Locate the cell with the specified text and output its [X, Y] center coordinate. 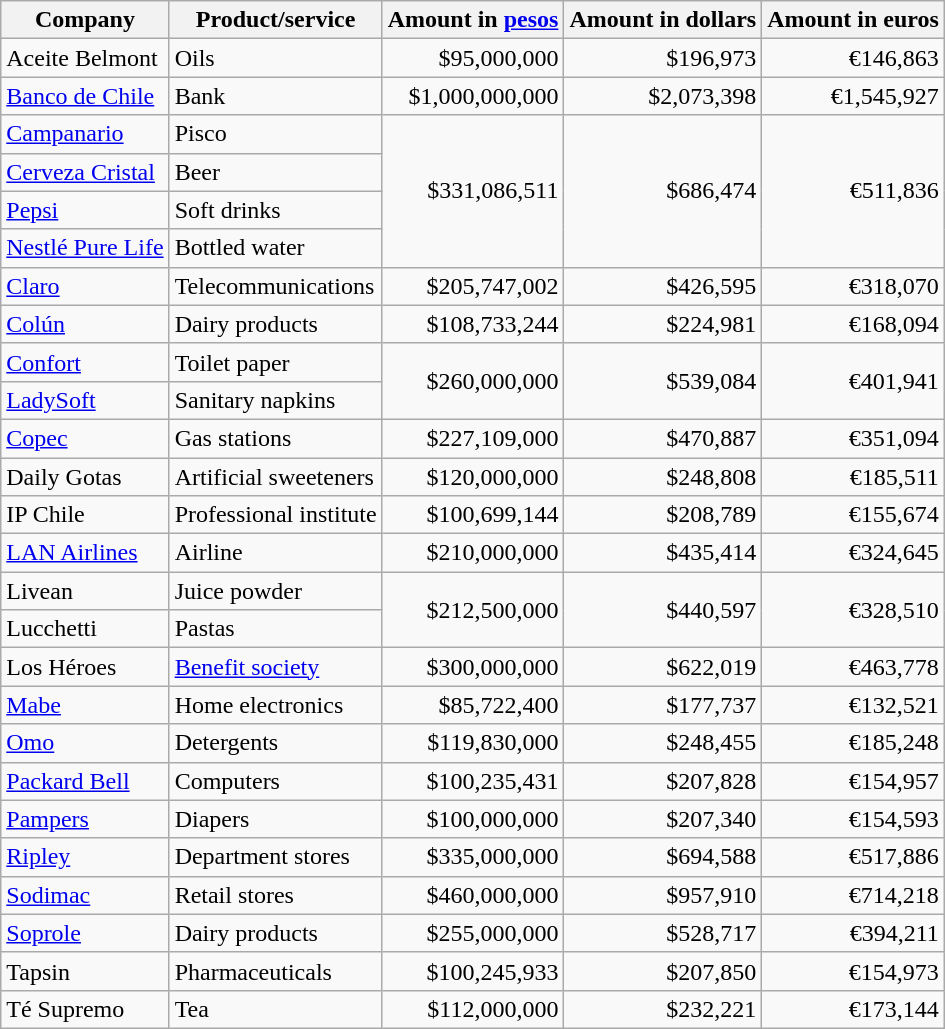
$539,084 [663, 381]
€154,593 [854, 819]
LadySoft [85, 400]
Pastas [276, 629]
Gas stations [276, 438]
$177,737 [663, 705]
$255,000,000 [473, 933]
$120,000,000 [473, 477]
Professional institute [276, 515]
LAN Airlines [85, 553]
Pampers [85, 819]
Copec [85, 438]
Ripley [85, 857]
Tapsin [85, 971]
$224,981 [663, 324]
$119,830,000 [473, 743]
Telecommunications [276, 286]
Té Supremo [85, 1009]
$85,722,400 [473, 705]
$208,789 [663, 515]
€351,094 [854, 438]
Detergents [276, 743]
$112,000,000 [473, 1009]
€132,521 [854, 705]
$212,500,000 [473, 610]
Diapers [276, 819]
€173,144 [854, 1009]
€168,094 [854, 324]
$1,000,000,000 [473, 96]
€511,836 [854, 191]
Amount in pesos [473, 20]
Airline [276, 553]
$435,414 [663, 553]
€1,545,927 [854, 96]
Pepsi [85, 210]
$232,221 [663, 1009]
Packard Bell [85, 781]
€714,218 [854, 895]
$686,474 [663, 191]
$100,245,933 [473, 971]
Omo [85, 743]
Beer [276, 172]
$470,887 [663, 438]
$694,588 [663, 857]
$2,073,398 [663, 96]
$622,019 [663, 667]
Daily Gotas [85, 477]
Soft drinks [276, 210]
$460,000,000 [473, 895]
€324,645 [854, 553]
€154,973 [854, 971]
Livean [85, 591]
€463,778 [854, 667]
Juice powder [276, 591]
€185,248 [854, 743]
Sodimac [85, 895]
$440,597 [663, 610]
Computers [276, 781]
$100,699,144 [473, 515]
$426,595 [663, 286]
$205,747,002 [473, 286]
Banco de Chile [85, 96]
Amount in dollars [663, 20]
$108,733,244 [473, 324]
Claro [85, 286]
Bottled water [276, 248]
Mabe [85, 705]
Cerveza Cristal [85, 172]
Product/service [276, 20]
Campanario [85, 134]
Artificial sweeteners [276, 477]
Sanitary napkins [276, 400]
$207,340 [663, 819]
Bank [276, 96]
Confort [85, 362]
€318,070 [854, 286]
€328,510 [854, 610]
Aceite Belmont [85, 58]
€154,957 [854, 781]
€155,674 [854, 515]
$957,910 [663, 895]
$100,000,000 [473, 819]
Toilet paper [276, 362]
Home electronics [276, 705]
€401,941 [854, 381]
Retail stores [276, 895]
$207,828 [663, 781]
€517,886 [854, 857]
$248,455 [663, 743]
IP Chile [85, 515]
$528,717 [663, 933]
Amount in euros [854, 20]
Department stores [276, 857]
$335,000,000 [473, 857]
Oils [276, 58]
$248,808 [663, 477]
$100,235,431 [473, 781]
$210,000,000 [473, 553]
$300,000,000 [473, 667]
Benefit society [276, 667]
Nestlé Pure Life [85, 248]
€146,863 [854, 58]
Company [85, 20]
$207,850 [663, 971]
$260,000,000 [473, 381]
$331,086,511 [473, 191]
Soprole [85, 933]
Los Héroes [85, 667]
$227,109,000 [473, 438]
Pisco [276, 134]
Pharmaceuticals [276, 971]
Lucchetti [85, 629]
€394,211 [854, 933]
$95,000,000 [473, 58]
$196,973 [663, 58]
Colún [85, 324]
Tea [276, 1009]
€185,511 [854, 477]
